Detect which cell encompasses the target text, then output its (X, Y) center coordinate. 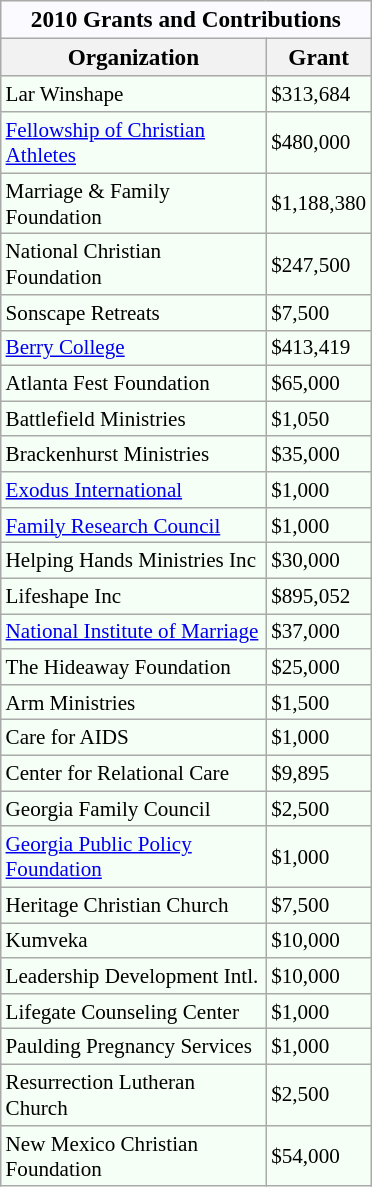
$1,500 (318, 702)
$30,000 (318, 560)
Exodus International (134, 490)
Sonscape Retreats (134, 312)
$65,000 (318, 384)
Paulding Pregnancy Services (134, 1046)
Family Research Council (134, 524)
Lifegate Counseling Center (134, 1010)
$37,000 (318, 632)
Resurrection Lutheran Church (134, 1094)
Marriage & Family Foundation (134, 204)
2010 Grants and Contributions (186, 20)
National Institute of Marriage (134, 632)
$480,000 (318, 142)
$313,684 (318, 94)
Center for Relational Care (134, 772)
$895,052 (318, 596)
$1,050 (318, 418)
$1,188,380 (318, 204)
Helping Hands Ministries Inc (134, 560)
Arm Ministries (134, 702)
National Christian Foundation (134, 264)
Lar Winshape (134, 94)
Georgia Family Council (134, 808)
New Mexico Christian Foundation (134, 1156)
Atlanta Fest Foundation (134, 384)
Organization (134, 58)
$247,500 (318, 264)
Leadership Development Intl. (134, 976)
$54,000 (318, 1156)
Heritage Christian Church (134, 904)
Kumveka (134, 940)
$25,000 (318, 666)
Berry College (134, 348)
$9,895 (318, 772)
Brackenhurst Ministries (134, 454)
Battlefield Ministries (134, 418)
Grant (318, 58)
$35,000 (318, 454)
$413,419 (318, 348)
Lifeshape Inc (134, 596)
Georgia Public Policy Foundation (134, 856)
Fellowship of Christian Athletes (134, 142)
The Hideaway Foundation (134, 666)
Care for AIDS (134, 738)
